Find where the given text appears and provide that cell's center as (x, y) coordinate. 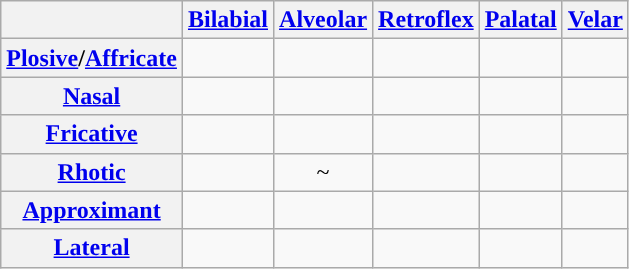
Lateral (92, 248)
Nasal (92, 96)
Retroflex (426, 20)
Approximant (92, 210)
Plosive/Affricate (92, 58)
Palatal (520, 20)
Rhotic (92, 172)
Bilabial (228, 20)
Velar (595, 20)
Alveolar (324, 20)
~ (324, 172)
Fricative (92, 134)
